Pinpoint the cell where the given text exists, returning its (X, Y) midpoint coordinate. 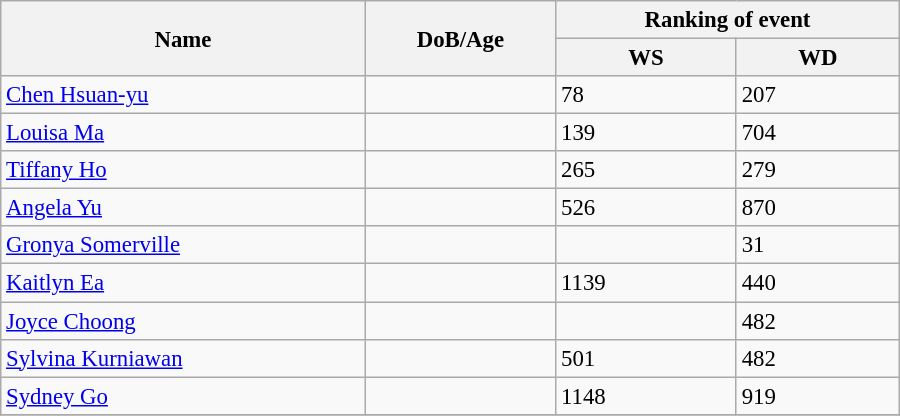
31 (818, 245)
Sydney Go (183, 396)
Tiffany Ho (183, 170)
1139 (646, 283)
Kaitlyn Ea (183, 283)
Joyce Choong (183, 321)
WD (818, 58)
265 (646, 170)
279 (818, 170)
Louisa Ma (183, 133)
870 (818, 208)
Gronya Somerville (183, 245)
501 (646, 358)
207 (818, 95)
Name (183, 38)
78 (646, 95)
440 (818, 283)
Ranking of event (728, 20)
Sylvina Kurniawan (183, 358)
526 (646, 208)
1148 (646, 396)
Angela Yu (183, 208)
704 (818, 133)
DoB/Age (460, 38)
139 (646, 133)
Chen Hsuan-yu (183, 95)
WS (646, 58)
919 (818, 396)
